Capture the cell that displays the provided text and extract its [x, y] central coordinate. 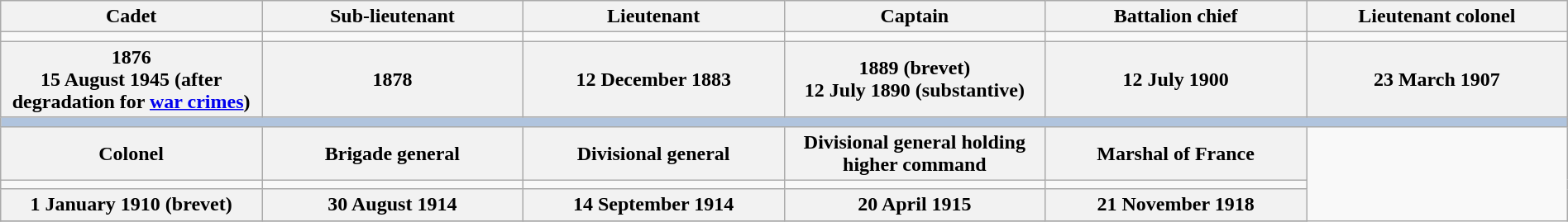
Captain [915, 17]
187615 August 1945 (after degradation for war crimes) [131, 79]
21 November 1918 [1176, 205]
Cadet [131, 17]
Colonel [131, 154]
12 July 1900 [1176, 79]
1878 [392, 79]
Marshal of France [1176, 154]
Lieutenant colonel [1437, 17]
Battalion chief [1176, 17]
Sub-lieutenant [392, 17]
Lieutenant [653, 17]
30 August 1914 [392, 205]
14 September 1914 [653, 205]
Divisional general [653, 154]
1889 (brevet)12 July 1890 (substantive) [915, 79]
20 April 1915 [915, 205]
Brigade general [392, 154]
12 December 1883 [653, 79]
23 March 1907 [1437, 79]
1 January 1910 (brevet) [131, 205]
Divisional general holding higher command [915, 154]
